Extract the (x, y) coordinate from the center of the cell holding the provided text.  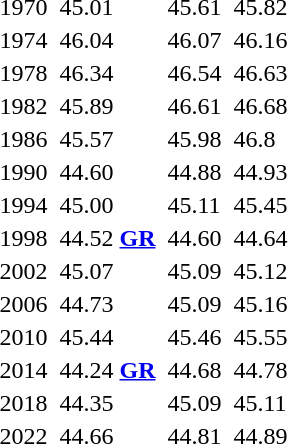
45.98 (194, 139)
46.61 (194, 106)
45.44 (108, 337)
45.57 (108, 139)
45.00 (108, 205)
45.11 (194, 205)
45.46 (194, 337)
46.34 (108, 73)
44.24 GR (108, 370)
45.89 (108, 106)
45.07 (108, 271)
44.68 (194, 370)
44.88 (194, 172)
44.73 (108, 304)
44.35 (108, 403)
46.54 (194, 73)
46.07 (194, 40)
46.04 (108, 40)
44.52 GR (108, 238)
